Extract the (x, y) coordinate from the center of the cell holding the provided text.  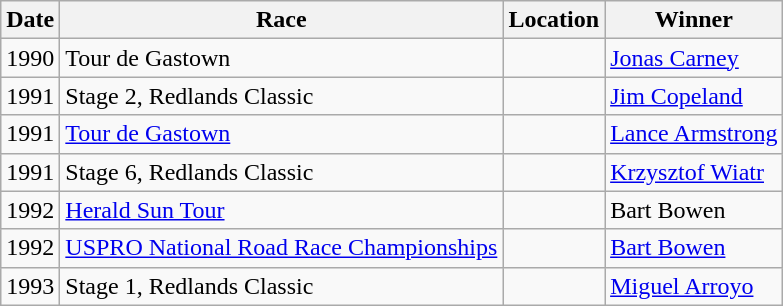
1993 (30, 286)
Stage 2, Redlands Classic (282, 96)
Location (554, 20)
Date (30, 20)
Herald Sun Tour (282, 210)
Race (282, 20)
Jim Copeland (694, 96)
Stage 6, Redlands Classic (282, 172)
Winner (694, 20)
Lance Armstrong (694, 134)
Miguel Arroyo (694, 286)
USPRO National Road Race Championships (282, 248)
Stage 1, Redlands Classic (282, 286)
Krzysztof Wiatr (694, 172)
1990 (30, 58)
Jonas Carney (694, 58)
